Return the (X, Y) coordinate for the center point of the cell that contains the specified text.  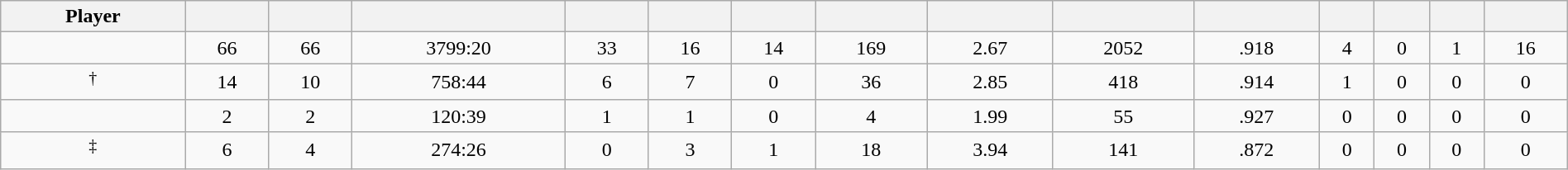
2.67 (990, 48)
141 (1123, 150)
.872 (1256, 150)
18 (872, 150)
.918 (1256, 48)
36 (872, 83)
Player (93, 17)
3.94 (990, 150)
.914 (1256, 83)
3799:20 (459, 48)
2052 (1123, 48)
33 (607, 48)
274:26 (459, 150)
2.85 (990, 83)
10 (311, 83)
† (93, 83)
169 (872, 48)
7 (690, 83)
‡ (93, 150)
3 (690, 150)
.927 (1256, 116)
758:44 (459, 83)
418 (1123, 83)
1.99 (990, 116)
55 (1123, 116)
120:39 (459, 116)
